Output the (X, Y) coordinate of the center of the cell containing the given text.  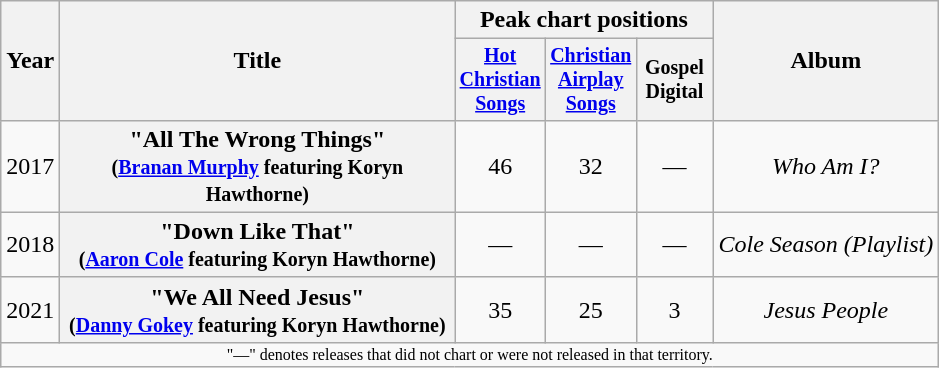
"Down Like That"(Aaron Cole featuring Koryn Hawthorne) (258, 244)
Jesus People (826, 310)
2021 (30, 310)
Album (826, 61)
Cole Season (Playlist) (826, 244)
Peak chart positions (584, 20)
46 (500, 166)
Title (258, 61)
2018 (30, 244)
Christian Airplay Songs (590, 80)
Gospel Digital (674, 80)
25 (590, 310)
2017 (30, 166)
35 (500, 310)
Hot Christian Songs (500, 80)
Year (30, 61)
3 (674, 310)
"We All Need Jesus"(Danny Gokey featuring Koryn Hawthorne) (258, 310)
"—" denotes releases that did not chart or were not released in that territory. (470, 354)
"All The Wrong Things"(Branan Murphy featuring Koryn Hawthorne) (258, 166)
32 (590, 166)
Who Am I? (826, 166)
